Return the (X, Y) coordinate for the center point of the cell that contains the specified text.  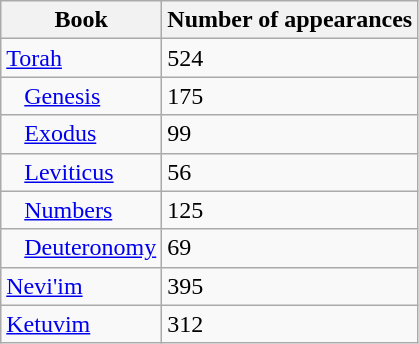
Torah (82, 58)
312 (290, 324)
524 (290, 58)
56 (290, 172)
395 (290, 286)
Genesis (82, 96)
Numbers (82, 210)
69 (290, 248)
Ketuvim (82, 324)
125 (290, 210)
Book (82, 20)
Nevi'im (82, 286)
99 (290, 134)
Exodus (82, 134)
Deuteronomy (82, 248)
Number of appearances (290, 20)
175 (290, 96)
Leviticus (82, 172)
